Locate the cell with the specified text and output its [x, y] center coordinate. 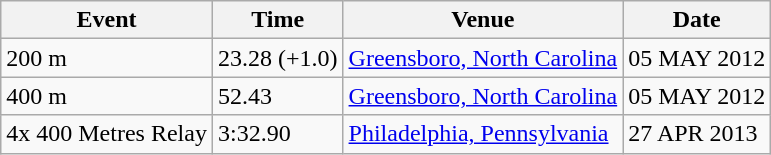
Philadelphia, Pennsylvania [483, 134]
3:32.90 [278, 134]
52.43 [278, 96]
Event [107, 20]
200 m [107, 58]
400 m [107, 96]
Date [697, 20]
4x 400 Metres Relay [107, 134]
23.28 (+1.0) [278, 58]
Time [278, 20]
27 APR 2013 [697, 134]
Venue [483, 20]
